Determine the (x, y) coordinate at the center of the cell enclosing the given text.  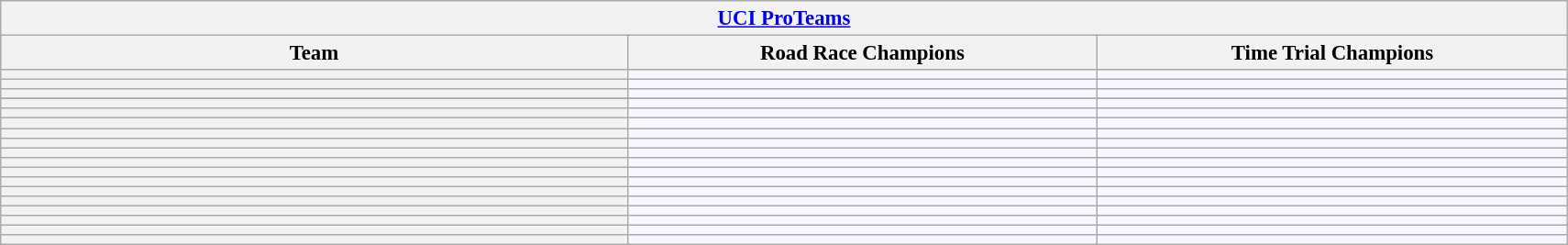
Team (314, 53)
UCI ProTeams (784, 18)
Road Race Champions (862, 53)
Time Trial Champions (1333, 53)
